Pinpoint the cell where the given text exists, returning its [X, Y] midpoint coordinate. 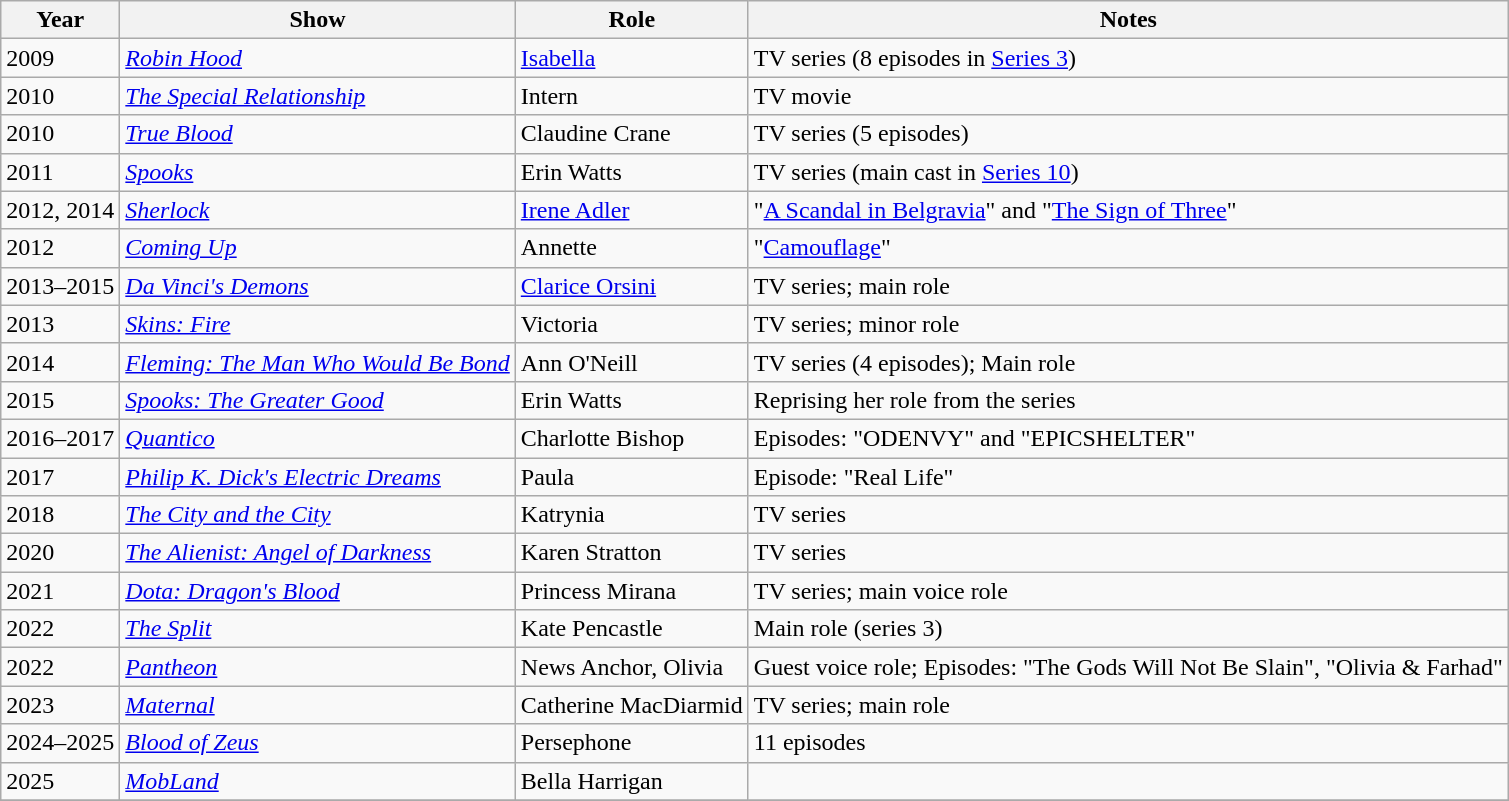
Reprising her role from the series [1128, 400]
Pantheon [318, 667]
Spooks: The Greater Good [318, 400]
Guest voice role; Episodes: "The Gods Will Not Be Slain", "Olivia & Farhad" [1128, 667]
TV series (8 episodes in Series 3) [1128, 58]
2011 [60, 172]
Isabella [632, 58]
TV series (5 episodes) [1128, 134]
Ann O'Neill [632, 362]
Coming Up [318, 248]
Sherlock [318, 210]
2009 [60, 58]
Blood of Zeus [318, 743]
Victoria [632, 324]
The Alienist: Angel of Darkness [318, 553]
Paula [632, 477]
11 episodes [1128, 743]
Philip K. Dick's Electric Dreams [318, 477]
Episodes: "ODENVY" and "EPICSHELTER" [1128, 438]
2015 [60, 400]
2014 [60, 362]
"A Scandal in Belgravia" and "The Sign of Three" [1128, 210]
Princess Mirana [632, 591]
2013 [60, 324]
Fleming: The Man Who Would Be Bond [318, 362]
2020 [60, 553]
Role [632, 20]
Claudine Crane [632, 134]
The Special Relationship [318, 96]
Intern [632, 96]
Notes [1128, 20]
2023 [60, 705]
2024–2025 [60, 743]
TV series; main voice role [1128, 591]
Charlotte Bishop [632, 438]
"Camouflage" [1128, 248]
News Anchor, Olivia [632, 667]
TV series (4 episodes); Main role [1128, 362]
The Split [318, 629]
True Blood [318, 134]
Bella Harrigan [632, 781]
Persephone [632, 743]
TV series; minor role [1128, 324]
The City and the City [318, 515]
Show [318, 20]
2018 [60, 515]
Main role (series 3) [1128, 629]
2025 [60, 781]
Annette [632, 248]
2021 [60, 591]
2012, 2014 [60, 210]
Episode: "Real Life" [1128, 477]
Spooks [318, 172]
Dota: Dragon's Blood [318, 591]
Da Vinci's Demons [318, 286]
Kate Pencastle [632, 629]
Catherine MacDiarmid [632, 705]
TV series (main cast in Series 10) [1128, 172]
Skins: Fire [318, 324]
Robin Hood [318, 58]
2016–2017 [60, 438]
Katrynia [632, 515]
MobLand [318, 781]
Karen Stratton [632, 553]
Clarice Orsini [632, 286]
2017 [60, 477]
Irene Adler [632, 210]
Maternal [318, 705]
Quantico [318, 438]
Year [60, 20]
2013–2015 [60, 286]
TV movie [1128, 96]
2012 [60, 248]
